For the text-containing cell, return its midpoint in (x, y) coordinate format. 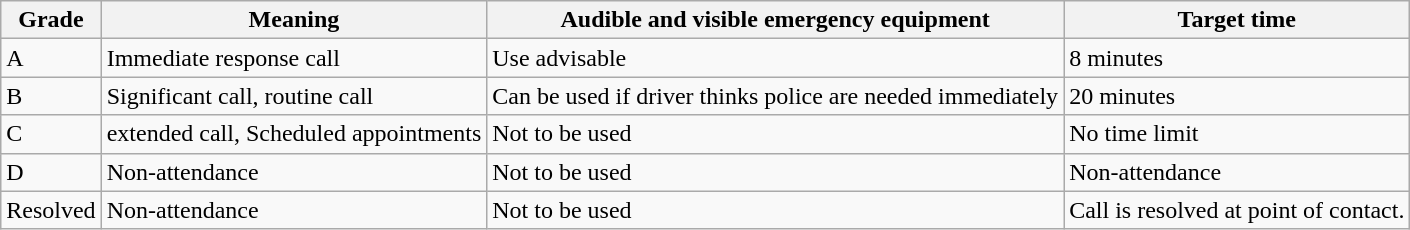
Audible and visible emergency equipment (776, 20)
extended call, Scheduled appointments (294, 134)
D (51, 172)
8 minutes (1237, 58)
No time limit (1237, 134)
C (51, 134)
Grade (51, 20)
B (51, 96)
Can be used if driver thinks police are needed immediately (776, 96)
Immediate response call (294, 58)
Call is resolved at point of contact. (1237, 210)
A (51, 58)
20 minutes (1237, 96)
Use advisable (776, 58)
Target time (1237, 20)
Significant call, routine call (294, 96)
Resolved (51, 210)
Meaning (294, 20)
